Return the (x, y) coordinate for the center point of the cell that contains the specified text.  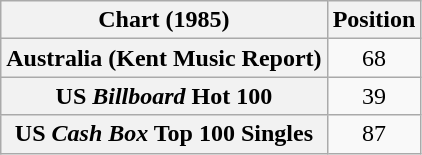
Position (374, 20)
Chart (1985) (164, 20)
US Billboard Hot 100 (164, 96)
87 (374, 134)
Australia (Kent Music Report) (164, 58)
39 (374, 96)
US Cash Box Top 100 Singles (164, 134)
68 (374, 58)
